Scan for the cell matching the given text and deliver its (x, y) coordinate at center. 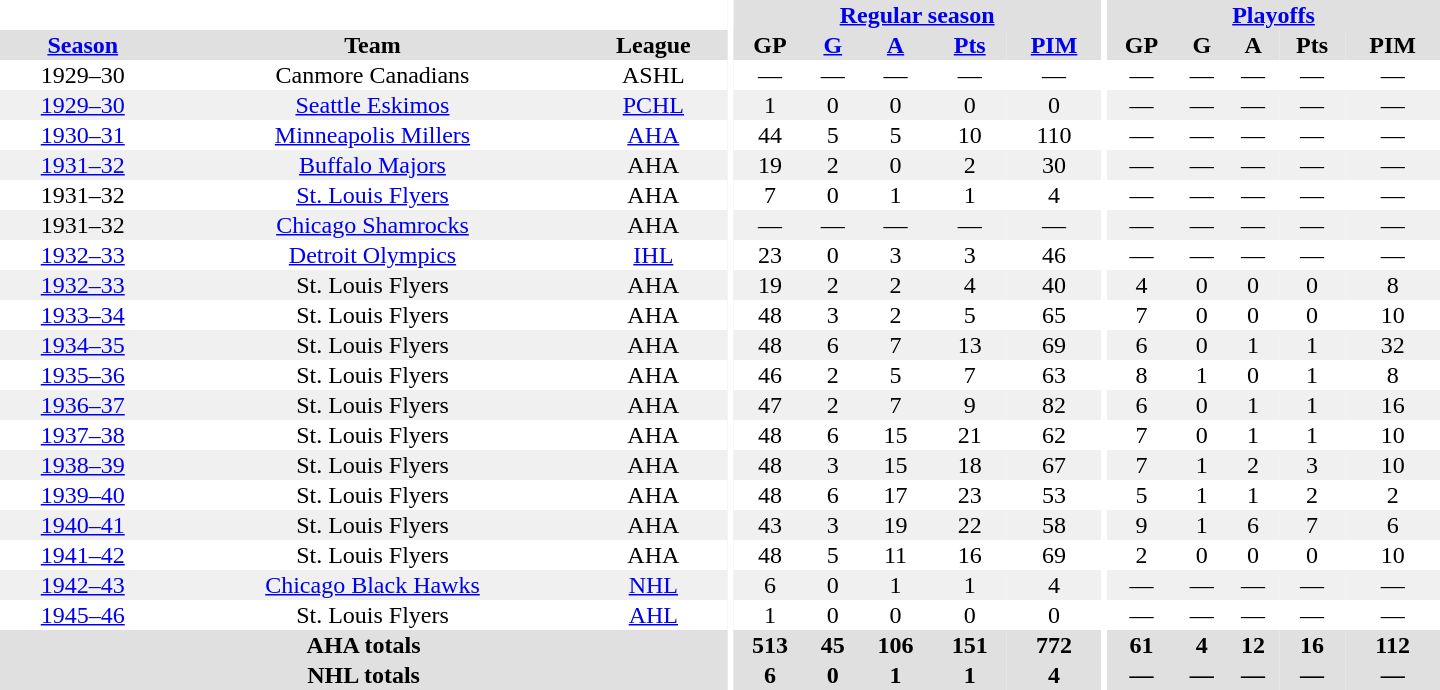
1934–35 (82, 345)
1936–37 (82, 405)
1941–42 (82, 555)
Season (82, 45)
PCHL (653, 105)
1937–38 (82, 435)
Chicago Black Hawks (372, 585)
61 (1142, 645)
772 (1054, 645)
21 (970, 435)
NHL (653, 585)
1939–40 (82, 495)
58 (1054, 525)
League (653, 45)
22 (970, 525)
18 (970, 465)
151 (970, 645)
Detroit Olympics (372, 255)
40 (1054, 285)
17 (895, 495)
65 (1054, 315)
Minneapolis Millers (372, 135)
30 (1054, 165)
Chicago Shamrocks (372, 225)
43 (770, 525)
1935–36 (82, 375)
1933–34 (82, 315)
82 (1054, 405)
13 (970, 345)
11 (895, 555)
Playoffs (1274, 15)
53 (1054, 495)
1938–39 (82, 465)
63 (1054, 375)
IHL (653, 255)
110 (1054, 135)
1940–41 (82, 525)
Canmore Canadians (372, 75)
12 (1252, 645)
Team (372, 45)
106 (895, 645)
Regular season (917, 15)
62 (1054, 435)
1945–46 (82, 615)
ASHL (653, 75)
1942–43 (82, 585)
Buffalo Majors (372, 165)
Seattle Eskimos (372, 105)
112 (1392, 645)
AHA totals (364, 645)
513 (770, 645)
AHL (653, 615)
1930–31 (82, 135)
47 (770, 405)
32 (1392, 345)
NHL totals (364, 675)
45 (832, 645)
67 (1054, 465)
44 (770, 135)
